Locate the cell with the specified text and output its (x, y) center coordinate. 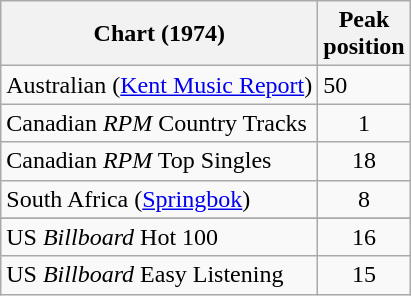
50 (364, 85)
Canadian RPM Top Singles (160, 161)
US Billboard Easy Listening (160, 275)
Chart (1974) (160, 34)
1 (364, 123)
Australian (Kent Music Report) (160, 85)
8 (364, 199)
US Billboard Hot 100 (160, 237)
18 (364, 161)
Canadian RPM Country Tracks (160, 123)
16 (364, 237)
South Africa (Springbok) (160, 199)
15 (364, 275)
Peakposition (364, 34)
